Locate the cell with the specified text and output its (X, Y) center coordinate. 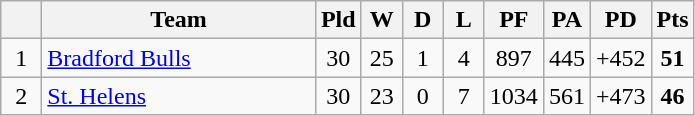
+473 (620, 96)
2 (22, 96)
Team (179, 20)
Bradford Bulls (179, 58)
1034 (514, 96)
L (464, 20)
23 (382, 96)
PA (566, 20)
25 (382, 58)
897 (514, 58)
+452 (620, 58)
561 (566, 96)
0 (422, 96)
PD (620, 20)
445 (566, 58)
St. Helens (179, 96)
Pts (672, 20)
W (382, 20)
PF (514, 20)
46 (672, 96)
7 (464, 96)
D (422, 20)
4 (464, 58)
51 (672, 58)
Pld (338, 20)
